Extract the (x, y) coordinate from the center of the cell holding the provided text.  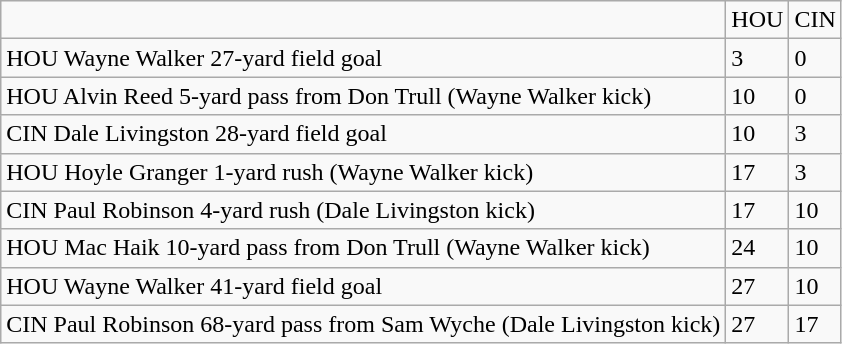
CIN Paul Robinson 68-yard pass from Sam Wyche (Dale Livingston kick) (364, 324)
HOU Alvin Reed 5-yard pass from Don Trull (Wayne Walker kick) (364, 96)
HOU Hoyle Granger 1-yard rush (Wayne Walker kick) (364, 172)
24 (758, 248)
CIN Paul Robinson 4-yard rush (Dale Livingston kick) (364, 210)
HOU Wayne Walker 41-yard field goal (364, 286)
HOU Mac Haik 10-yard pass from Don Trull (Wayne Walker kick) (364, 248)
CIN Dale Livingston 28-yard field goal (364, 134)
HOU (758, 20)
HOU Wayne Walker 27-yard field goal (364, 58)
CIN (815, 20)
